Scan for the cell matching the given text and deliver its [X, Y] coordinate at center. 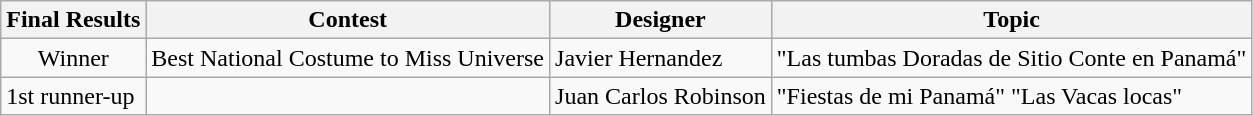
"Las tumbas Doradas de Sitio Conte en Panamá" [1012, 58]
Javier Hernandez [661, 58]
Designer [661, 20]
"Fiestas de mi Panamá" "Las Vacas locas" [1012, 96]
Topic [1012, 20]
Winner [74, 58]
Juan Carlos Robinson [661, 96]
Best National Costume to Miss Universe [348, 58]
Final Results [74, 20]
Contest [348, 20]
1st runner-up [74, 96]
